Detect which cell encompasses the target text, then output its (x, y) center coordinate. 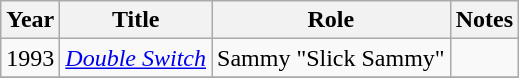
1993 (30, 58)
Notes (484, 20)
Double Switch (136, 58)
Title (136, 20)
Year (30, 20)
Sammy "Slick Sammy" (332, 58)
Role (332, 20)
